For the text-containing cell, return its midpoint in (x, y) coordinate format. 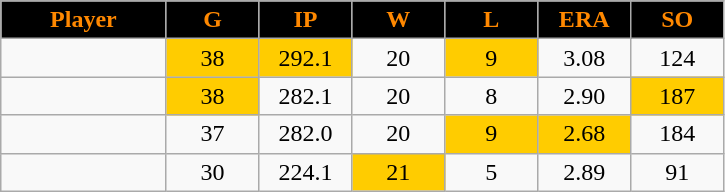
IP (306, 20)
SO (678, 20)
124 (678, 58)
2.90 (584, 96)
W (398, 20)
2.89 (584, 172)
G (212, 20)
21 (398, 172)
3.08 (584, 58)
282.1 (306, 96)
2.68 (584, 134)
8 (492, 96)
37 (212, 134)
Player (84, 20)
292.1 (306, 58)
224.1 (306, 172)
ERA (584, 20)
91 (678, 172)
187 (678, 96)
282.0 (306, 134)
L (492, 20)
30 (212, 172)
184 (678, 134)
5 (492, 172)
